Determine the [x, y] coordinate at the center of the cell enclosing the given text.  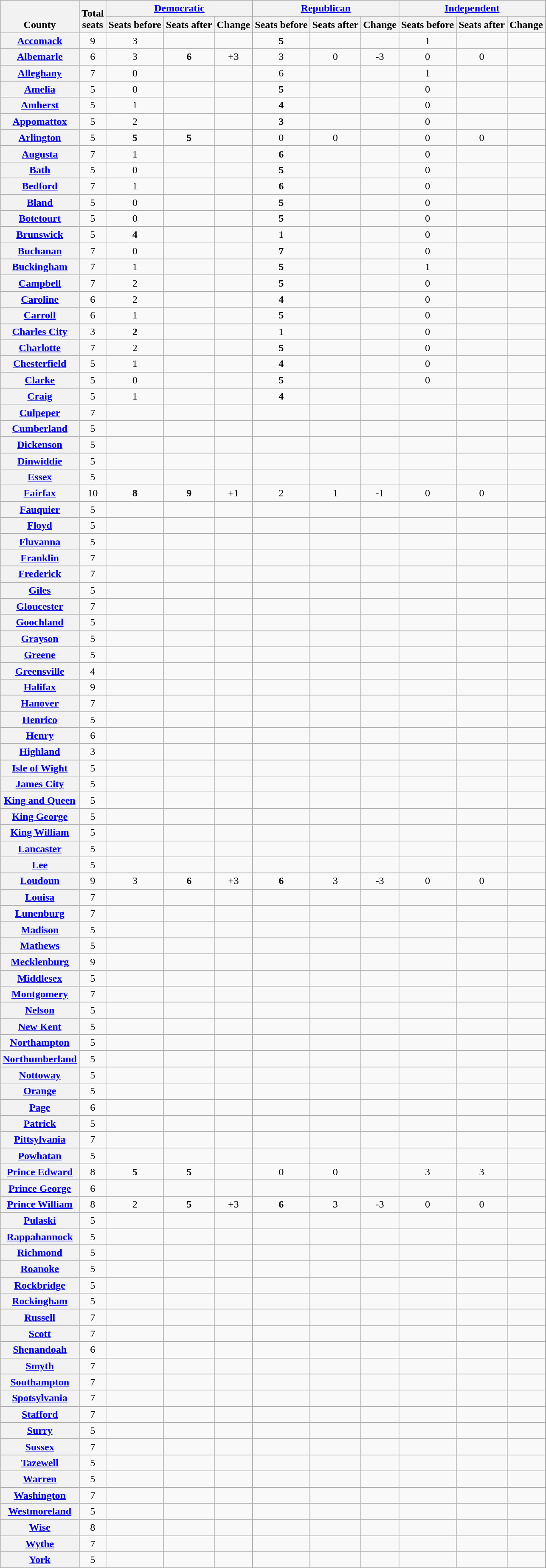
King George [40, 816]
Campbell [40, 283]
Mathews [40, 946]
Warren [40, 1479]
Mecklenburg [40, 962]
Pittsylvania [40, 1140]
Orange [40, 1091]
King William [40, 833]
Buchanan [40, 251]
Clarke [40, 380]
Smyth [40, 1366]
Alleghany [40, 73]
Surry [40, 1430]
Cumberland [40, 428]
-1 [380, 493]
Arlington [40, 138]
Page [40, 1107]
Dickenson [40, 445]
Prince William [40, 1204]
Carroll [40, 315]
Craig [40, 396]
Gloucester [40, 606]
Bland [40, 203]
+1 [234, 493]
10 [93, 493]
Frederick [40, 574]
York [40, 1560]
Henry [40, 736]
Prince George [40, 1188]
Russell [40, 1317]
Bedford [40, 186]
Southampton [40, 1382]
Stafford [40, 1414]
Northampton [40, 1043]
Montgomery [40, 994]
Scott [40, 1334]
Buckingham [40, 267]
Lunenburg [40, 913]
Northumberland [40, 1059]
Giles [40, 590]
Madison [40, 929]
Amelia [40, 89]
Hanover [40, 703]
Shenandoah [40, 1350]
New Kent [40, 1027]
Sussex [40, 1447]
Amherst [40, 105]
Grayson [40, 639]
Rockingham [40, 1301]
Chesterfield [40, 364]
County [40, 17]
Botetourt [40, 219]
Essex [40, 477]
Charles City [40, 332]
Brunswick [40, 235]
Fauquier [40, 510]
Republican [326, 8]
Independent [472, 8]
Fairfax [40, 493]
Rappahannock [40, 1237]
Franklin [40, 558]
Louisa [40, 897]
Culpeper [40, 412]
Loudoun [40, 881]
Middlesex [40, 978]
Caroline [40, 299]
Bath [40, 170]
Charlotte [40, 348]
Greensville [40, 671]
Albemarle [40, 57]
Greene [40, 655]
Totalseats [93, 17]
Democratic [179, 8]
Roanoke [40, 1269]
King and Queen [40, 800]
James City [40, 784]
Goochland [40, 622]
Henrico [40, 720]
Nelson [40, 1011]
Highland [40, 752]
Floyd [40, 526]
Lancaster [40, 849]
Wythe [40, 1544]
Wise [40, 1528]
Halifax [40, 687]
Patrick [40, 1123]
Appomattox [40, 121]
Nottoway [40, 1075]
Dinwiddie [40, 461]
Richmond [40, 1253]
Accomack [40, 41]
Isle of Wight [40, 768]
Augusta [40, 154]
Pulaski [40, 1220]
Prince Edward [40, 1172]
Spotsylvania [40, 1398]
Washington [40, 1495]
Westmoreland [40, 1512]
Rockbridge [40, 1285]
Lee [40, 865]
Tazewell [40, 1463]
Fluvanna [40, 542]
Powhatan [40, 1156]
